Output the (X, Y) coordinate of the center of the cell containing the given text.  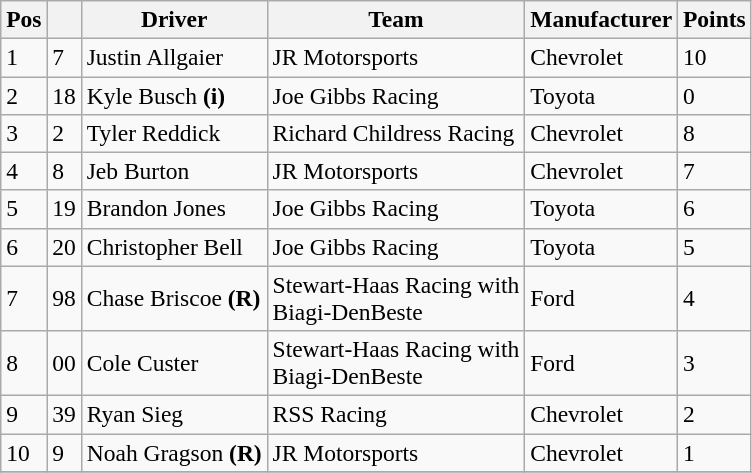
Brandon Jones (174, 209)
Driver (174, 19)
18 (64, 95)
Manufacturer (602, 19)
00 (64, 362)
39 (64, 414)
98 (64, 298)
Kyle Busch (i) (174, 95)
Noah Gragson (R) (174, 452)
20 (64, 247)
Ryan Sieg (174, 414)
Richard Childress Racing (396, 133)
Pos (24, 19)
Chase Briscoe (R) (174, 298)
Christopher Bell (174, 247)
Cole Custer (174, 362)
19 (64, 209)
Team (396, 19)
Tyler Reddick (174, 133)
Jeb Burton (174, 171)
0 (715, 95)
Points (715, 19)
Justin Allgaier (174, 57)
RSS Racing (396, 414)
